Detect which cell encompasses the target text, then output its [x, y] center coordinate. 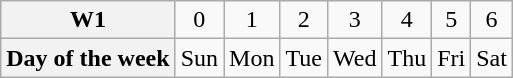
Sun [199, 58]
1 [252, 20]
Sat [492, 58]
Day of the week [88, 58]
W1 [88, 20]
Wed [354, 58]
5 [452, 20]
Mon [252, 58]
6 [492, 20]
Fri [452, 58]
Thu [407, 58]
3 [354, 20]
2 [304, 20]
Tue [304, 58]
4 [407, 20]
0 [199, 20]
